Identify which cell holds the provided text, then report its [x, y] central coordinate. 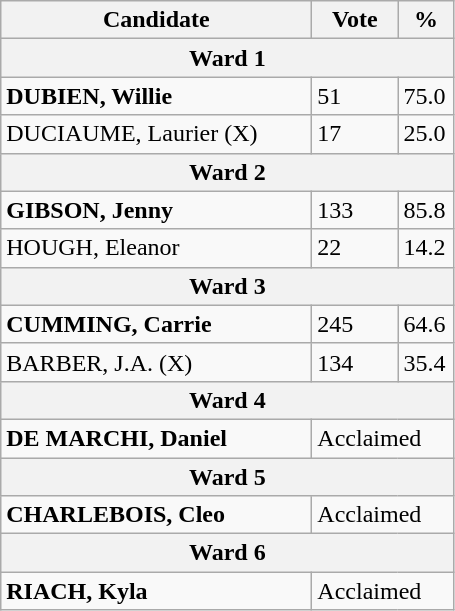
CUMMING, Carrie [156, 324]
85.8 [426, 210]
134 [355, 362]
245 [355, 324]
Candidate [156, 20]
Ward 3 [228, 286]
DUCIAUME, Laurier (X) [156, 134]
Ward 6 [228, 553]
Ward 5 [228, 477]
51 [355, 96]
GIBSON, Jenny [156, 210]
64.6 [426, 324]
DUBIEN, Willie [156, 96]
Ward 4 [228, 400]
DE MARCHI, Daniel [156, 438]
35.4 [426, 362]
22 [355, 248]
133 [355, 210]
25.0 [426, 134]
14.2 [426, 248]
RIACH, Kyla [156, 591]
CHARLEBOIS, Cleo [156, 515]
17 [355, 134]
HOUGH, Eleanor [156, 248]
Ward 2 [228, 172]
% [426, 20]
Ward 1 [228, 58]
BARBER, J.A. (X) [156, 362]
75.0 [426, 96]
Vote [355, 20]
